Extract the [X, Y] coordinate from the center of the cell holding the provided text.  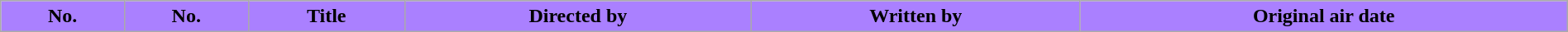
Title [326, 16]
Written by [915, 16]
Original air date [1323, 16]
Directed by [577, 16]
